Output the (x, y) coordinate of the center of the cell containing the given text.  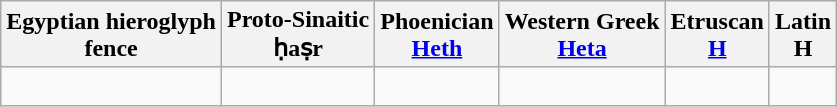
EtruscanH (717, 34)
PhoenicianHeth (437, 34)
Western GreekHeta (582, 34)
LatinH (802, 34)
Egyptian hieroglyphfence (112, 34)
Proto-Sinaiticḥaṣr (298, 34)
